Pinpoint the cell where the given text exists, returning its [X, Y] midpoint coordinate. 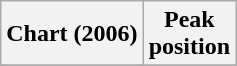
Chart (2006) [72, 34]
Peakposition [189, 34]
